Identify which cell holds the provided text, then report its [x, y] central coordinate. 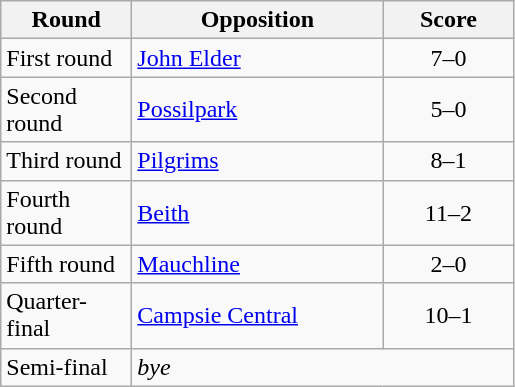
Second round [66, 110]
bye [323, 367]
7–0 [448, 58]
Score [448, 20]
Pilgrims [258, 161]
Mauchline [258, 264]
Fourth round [66, 212]
Semi-final [66, 367]
11–2 [448, 212]
5–0 [448, 110]
8–1 [448, 161]
2–0 [448, 264]
Possilpark [258, 110]
Round [66, 20]
Quarter-final [66, 316]
John Elder [258, 58]
First round [66, 58]
Campsie Central [258, 316]
Opposition [258, 20]
Fifth round [66, 264]
Beith [258, 212]
Third round [66, 161]
10–1 [448, 316]
